Search for the cell housing the specified text and yield its [X, Y] center coordinate. 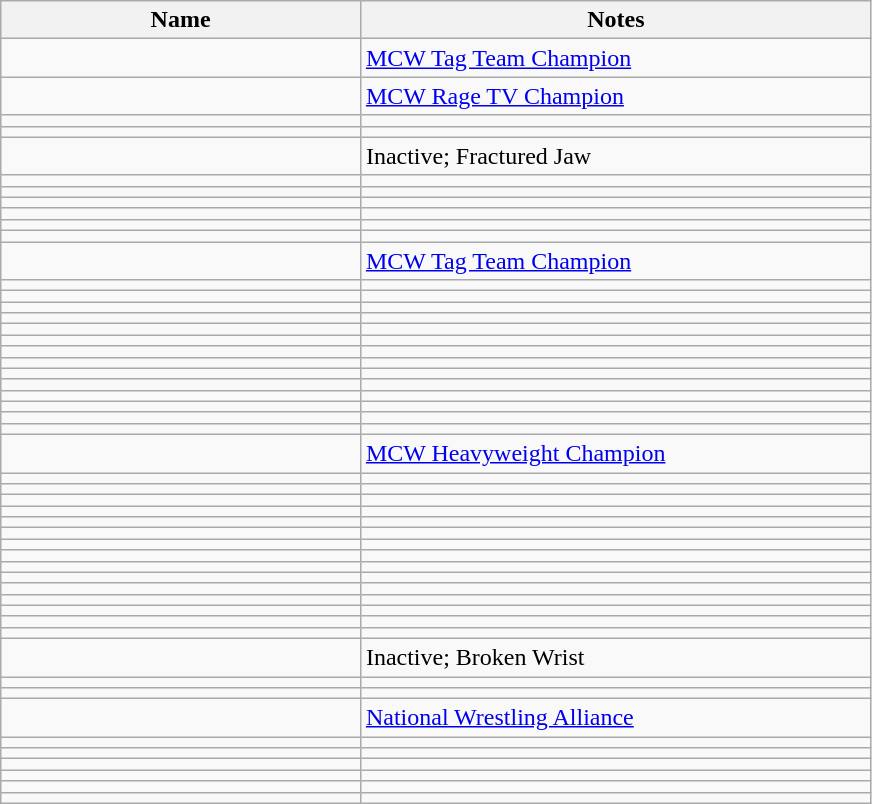
MCW Rage TV Champion [616, 96]
Name [181, 20]
MCW Heavyweight Champion [616, 453]
Inactive; Broken Wrist [616, 657]
Notes [616, 20]
Inactive; Fractured Jaw [616, 156]
National Wrestling Alliance [616, 718]
